Extract the [x, y] coordinate from the center of the cell holding the provided text.  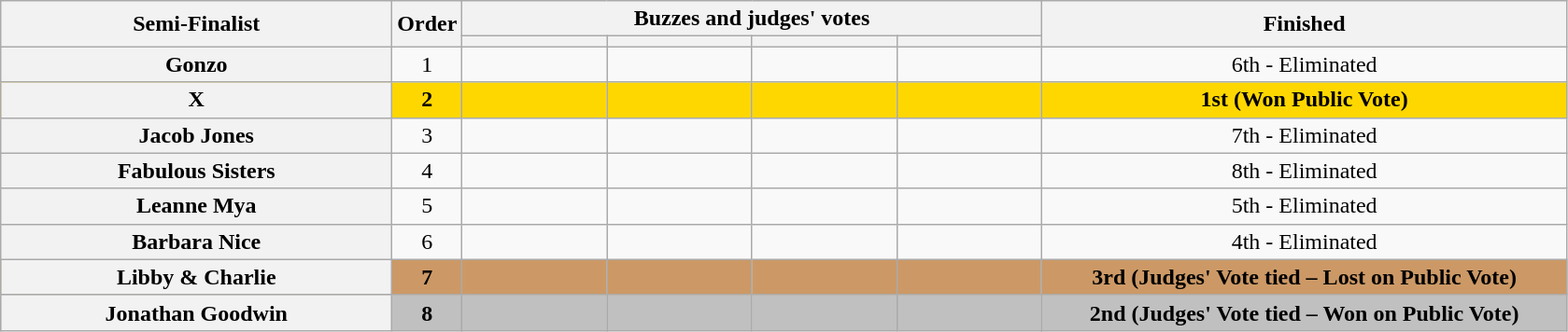
5 [428, 206]
4th - Eliminated [1304, 242]
2nd (Judges' Vote tied – Won on Public Vote) [1304, 312]
6 [428, 242]
Buzzes and judges' votes [752, 19]
Gonzo [196, 64]
7 [428, 277]
3 [428, 135]
Leanne Mya [196, 206]
X [196, 100]
7th - Eliminated [1304, 135]
1st (Won Public Vote) [1304, 100]
8 [428, 312]
4 [428, 171]
8th - Eliminated [1304, 171]
5th - Eliminated [1304, 206]
3rd (Judges' Vote tied – Lost on Public Vote) [1304, 277]
Finished [1304, 24]
Fabulous Sisters [196, 171]
Jonathan Goodwin [196, 312]
Jacob Jones [196, 135]
6th - Eliminated [1304, 64]
Libby & Charlie [196, 277]
Semi-Finalist [196, 24]
2 [428, 100]
Order [428, 24]
1 [428, 64]
Barbara Nice [196, 242]
